Locate the cell with the specified text and output its [x, y] center coordinate. 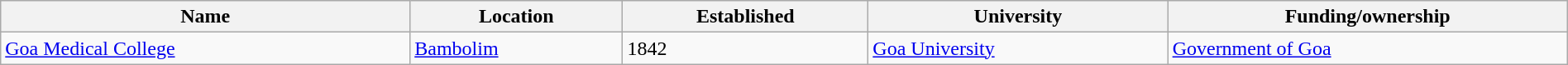
University [1018, 17]
Government of Goa [1368, 48]
Location [516, 17]
Established [746, 17]
Bambolim [516, 48]
Goa Medical College [205, 48]
1842 [746, 48]
Name [205, 17]
Funding/ownership [1368, 17]
Goa University [1018, 48]
